For the text-containing cell, return its midpoint in [X, Y] coordinate format. 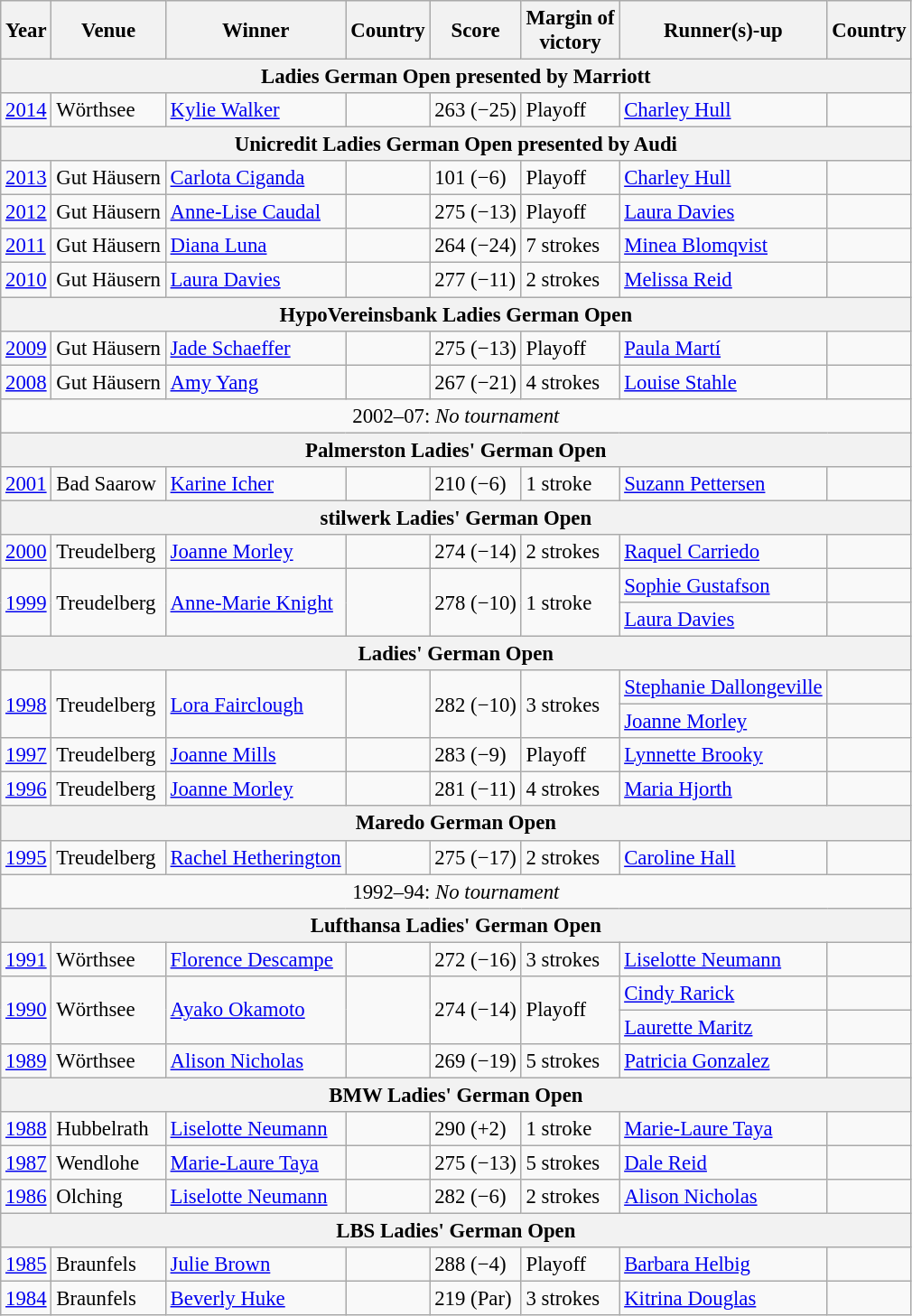
275 (−17) [475, 857]
2002–07: No tournament [456, 415]
Palmerston Ladies' German Open [456, 450]
2001 [26, 484]
1997 [26, 755]
282 (−6) [475, 1197]
Patricia Gonzalez [723, 1061]
267 (−21) [475, 382]
2011 [26, 247]
288 (−4) [475, 1265]
7 strokes [571, 247]
264 (−24) [475, 247]
101 (−6) [475, 178]
Dale Reid [723, 1163]
Suzann Pettersen [723, 484]
1985 [26, 1265]
Louise Stahle [723, 382]
1988 [26, 1129]
2014 [26, 110]
278 (−10) [475, 602]
Paula Martí [723, 348]
Year [26, 31]
Stephanie Dallongeville [723, 687]
2012 [26, 212]
Carlota Ciganda [256, 178]
272 (−16) [475, 959]
Winner [256, 31]
Amy Yang [256, 382]
1986 [26, 1197]
282 (−10) [475, 705]
219 (Par) [475, 1299]
Sophie Gustafson [723, 585]
Melissa Reid [723, 280]
LBS Ladies' German Open [456, 1231]
1984 [26, 1299]
1995 [26, 857]
Runner(s)-up [723, 31]
HypoVereinsbank Ladies German Open [456, 314]
Lora Fairclough [256, 705]
Minea Blomqvist [723, 247]
1992–94: No tournament [456, 891]
Jade Schaeffer [256, 348]
281 (−11) [475, 789]
1989 [26, 1061]
2010 [26, 280]
Score [475, 31]
Joanne Mills [256, 755]
2008 [26, 382]
Lufthansa Ladies' German Open [456, 925]
Maredo German Open [456, 824]
1998 [26, 705]
Laurette Maritz [723, 1027]
Venue [108, 31]
Beverly Huke [256, 1299]
1991 [26, 959]
Margin ofvictory [571, 31]
Lynnette Brooky [723, 755]
Ladies' German Open [456, 654]
Ayako Okamoto [256, 1010]
Diana Luna [256, 247]
Kylie Walker [256, 110]
Barbara Helbig [723, 1265]
269 (−19) [475, 1061]
283 (−9) [475, 755]
1999 [26, 602]
stilwerk Ladies' German Open [456, 518]
Maria Hjorth [723, 789]
Olching [108, 1197]
290 (+2) [475, 1129]
1990 [26, 1010]
Bad Saarow [108, 484]
Julie Brown [256, 1265]
1987 [26, 1163]
Hubbelrath [108, 1129]
277 (−11) [475, 280]
1996 [26, 789]
Wendlohe [108, 1163]
Cindy Rarick [723, 994]
Raquel Carriedo [723, 552]
Ladies German Open presented by Marriott [456, 77]
Rachel Hetherington [256, 857]
Kitrina Douglas [723, 1299]
2000 [26, 552]
Unicredit Ladies German Open presented by Audi [456, 145]
2013 [26, 178]
263 (−25) [475, 110]
Anne-Lise Caudal [256, 212]
Florence Descampe [256, 959]
BMW Ladies' German Open [456, 1095]
Karine Icher [256, 484]
Caroline Hall [723, 857]
210 (−6) [475, 484]
Anne-Marie Knight [256, 602]
2009 [26, 348]
